Locate the cell with the specified text and output its [x, y] center coordinate. 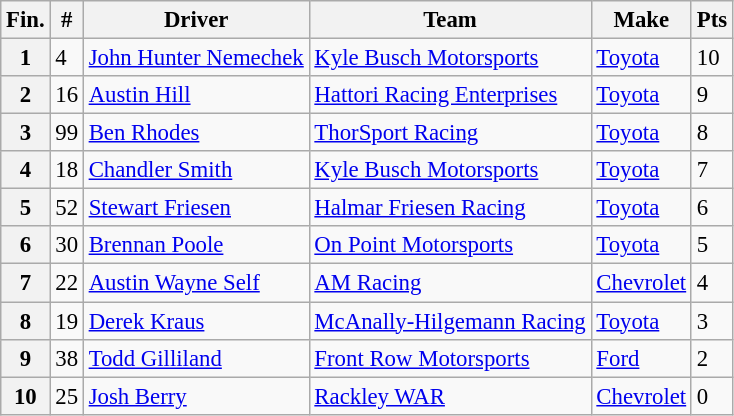
30 [66, 245]
Josh Berry [196, 396]
Derek Kraus [196, 321]
52 [66, 208]
Hattori Racing Enterprises [450, 95]
Make [641, 20]
1 [26, 58]
AM Racing [450, 283]
Stewart Friesen [196, 208]
Driver [196, 20]
On Point Motorsports [450, 245]
# [66, 20]
19 [66, 321]
John Hunter Nemechek [196, 58]
Front Row Motorsports [450, 358]
Austin Wayne Self [196, 283]
McAnally-Hilgemann Racing [450, 321]
Ben Rhodes [196, 133]
99 [66, 133]
Chandler Smith [196, 170]
0 [712, 396]
Brennan Poole [196, 245]
Team [450, 20]
16 [66, 95]
Ford [641, 358]
Halmar Friesen Racing [450, 208]
22 [66, 283]
18 [66, 170]
Pts [712, 20]
Todd Gilliland [196, 358]
38 [66, 358]
ThorSport Racing [450, 133]
Fin. [26, 20]
Austin Hill [196, 95]
25 [66, 396]
Rackley WAR [450, 396]
